For the text-containing cell, return its midpoint in [X, Y] coordinate format. 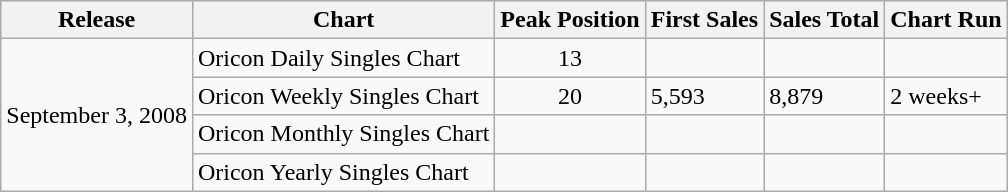
Oricon Weekly Singles Chart [343, 96]
Oricon Yearly Singles Chart [343, 172]
First Sales [704, 20]
September 3, 2008 [97, 115]
Sales Total [824, 20]
Peak Position [570, 20]
20 [570, 96]
8,879 [824, 96]
Oricon Monthly Singles Chart [343, 134]
Chart [343, 20]
13 [570, 58]
Release [97, 20]
2 weeks+ [946, 96]
5,593 [704, 96]
Oricon Daily Singles Chart [343, 58]
Chart Run [946, 20]
